Determine the [X, Y] coordinate at the center of the cell enclosing the given text.  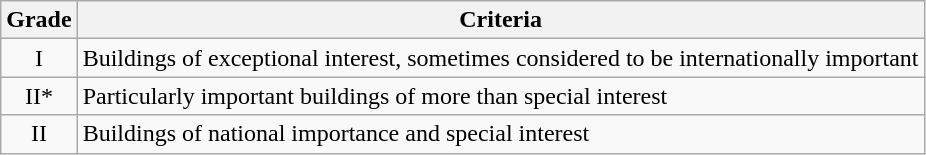
I [39, 58]
Grade [39, 20]
Criteria [500, 20]
Buildings of national importance and special interest [500, 134]
II [39, 134]
Buildings of exceptional interest, sometimes considered to be internationally important [500, 58]
II* [39, 96]
Particularly important buildings of more than special interest [500, 96]
